Pinpoint the cell where the given text exists, returning its (X, Y) midpoint coordinate. 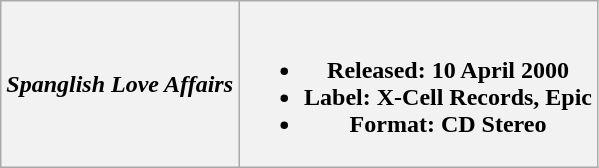
Spanglish Love Affairs (120, 84)
Released: 10 April 2000Label: X-Cell Records, EpicFormat: CD Stereo (418, 84)
